Locate the cell with the specified text and output its (x, y) center coordinate. 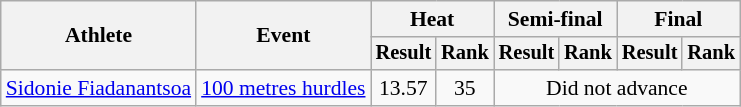
35 (465, 88)
Sidonie Fiadanantsoa (98, 88)
100 metres hurdles (283, 88)
Did not advance (617, 88)
Final (678, 19)
Semi-final (556, 19)
Athlete (98, 36)
Event (283, 36)
13.57 (404, 88)
Heat (432, 19)
